Scan for the cell matching the given text and deliver its (x, y) coordinate at center. 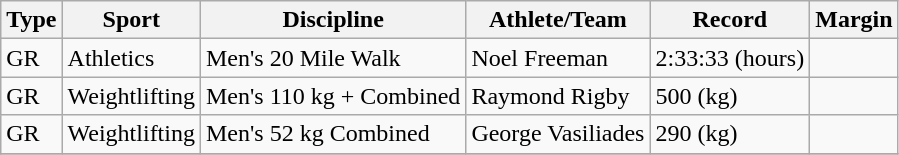
George Vasiliades (558, 134)
290 (kg) (730, 134)
Raymond Rigby (558, 96)
Record (730, 20)
Athletics (131, 58)
Men's 20 Mile Walk (332, 58)
Men's 52 kg Combined (332, 134)
Athlete/Team (558, 20)
500 (kg) (730, 96)
Margin (854, 20)
Noel Freeman (558, 58)
2:33:33 (hours) (730, 58)
Discipline (332, 20)
Men's 110 kg + Combined (332, 96)
Type (32, 20)
Sport (131, 20)
